Pinpoint the cell where the given text exists, returning its [X, Y] midpoint coordinate. 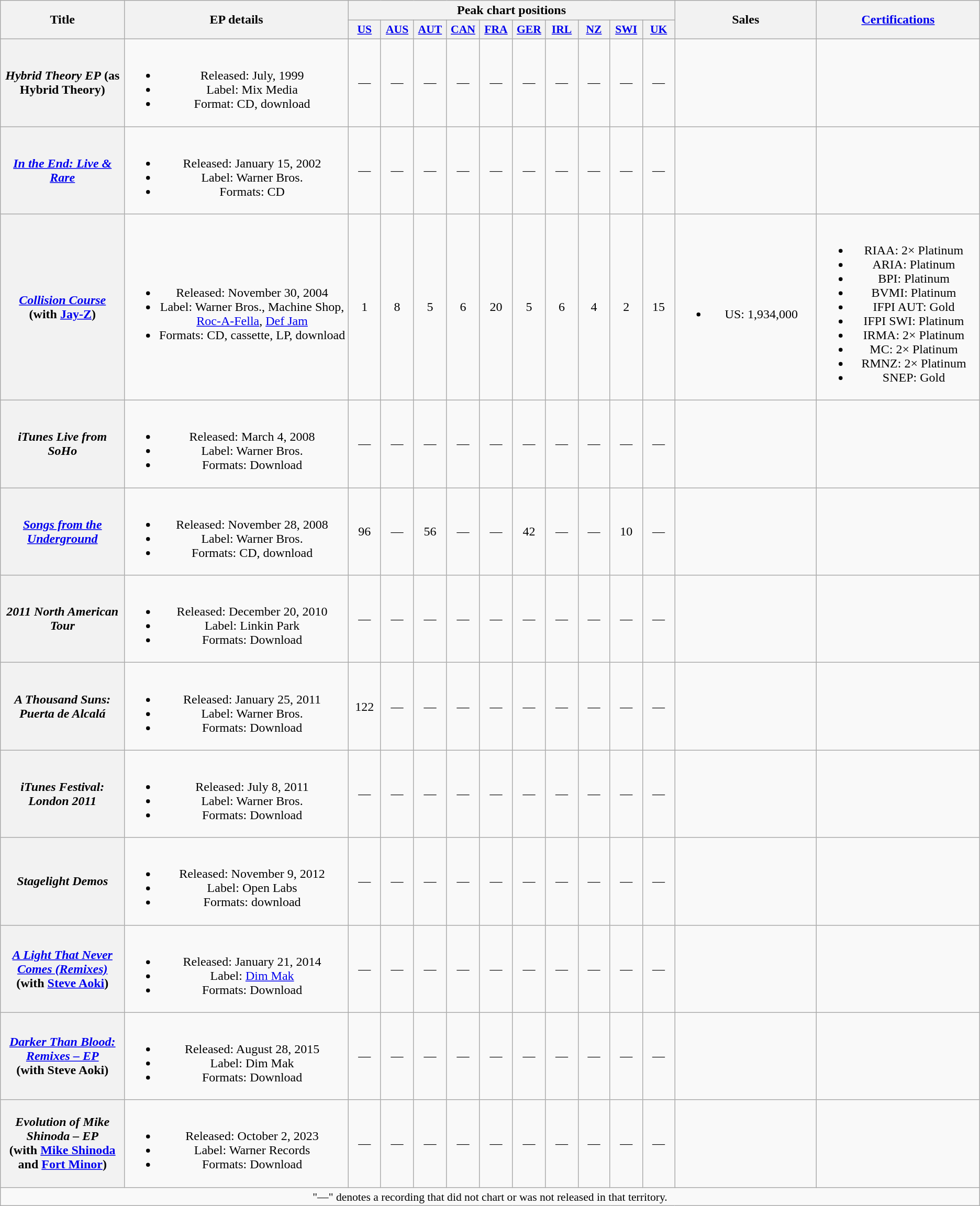
Title [63, 20]
UK [659, 30]
Released: November 28, 2008Label: Warner Bros.Formats: CD, download [237, 532]
RIAA: 2× PlatinumARIA: PlatinumBPI: PlatinumBVMI: PlatinumIFPI AUT: GoldIFPI SWI: PlatinumIRMA: 2× PlatinumMC: 2× PlatinumRMNZ: 2× PlatinumSNEP: Gold [898, 307]
Released: July, 1999Label: Mix MediaFormat: CD, download [237, 83]
Released: November 9, 2012Label: Open LabsFormats: download [237, 881]
US: 1,934,000 [745, 307]
Released: March 4, 2008Label: Warner Bros.Formats: Download [237, 444]
20 [496, 307]
"—" denotes a recording that did not chart or was not released in that territory. [490, 1197]
Songs from the Underground [63, 532]
122 [364, 707]
1 [364, 307]
iTunes Live from SoHo [63, 444]
56 [430, 532]
8 [397, 307]
Darker Than Blood: Remixes – EP(with Steve Aoki) [63, 1056]
SWI [626, 30]
AUS [397, 30]
iTunes Festival: London 2011 [63, 794]
Released: November 30, 2004Label: Warner Bros., Machine Shop, Roc-A-Fella, Def JamFormats: CD, cassette, LP, download [237, 307]
GER [529, 30]
Sales [745, 20]
Collision Course(with Jay-Z) [63, 307]
US [364, 30]
FRA [496, 30]
2 [626, 307]
15 [659, 307]
Released: July 8, 2011Label: Warner Bros.Formats: Download [237, 794]
Released: January 21, 2014Label: Dim MakFormats: Download [237, 968]
EP details [237, 20]
Stagelight Demos [63, 881]
AUT [430, 30]
42 [529, 532]
CAN [463, 30]
2011 North American Tour [63, 619]
A Light That Never Comes (Remixes)(with Steve Aoki) [63, 968]
Released: January 25, 2011Label: Warner Bros.Formats: Download [237, 707]
96 [364, 532]
A Thousand Suns: Puerta de Alcalá [63, 707]
In the End: Live & Rare [63, 171]
Evolution of Mike Shinoda – EP(with Mike Shinoda and Fort Minor) [63, 1143]
Released: December 20, 2010Label: Linkin ParkFormats: Download [237, 619]
Released: August 28, 2015Label: Dim MakFormats: Download [237, 1056]
NZ [594, 30]
Peak chart positions [511, 10]
Released: October 2, 2023Label: Warner RecordsFormats: Download [237, 1143]
Certifications [898, 20]
Released: January 15, 2002Label: Warner Bros.Formats: CD [237, 171]
10 [626, 532]
IRL [562, 30]
Hybrid Theory EP (as Hybrid Theory) [63, 83]
4 [594, 307]
